Capture the cell that displays the provided text and extract its [X, Y] central coordinate. 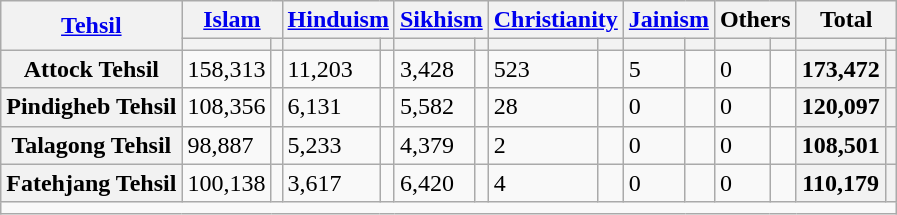
173,472 [840, 69]
108,356 [226, 107]
6,420 [434, 183]
5 [654, 69]
3,617 [331, 183]
110,179 [840, 183]
Hinduism [338, 20]
5,233 [331, 145]
4 [542, 183]
Pindigheb Tehsil [92, 107]
Fatehjang Tehsil [92, 183]
100,138 [226, 183]
120,097 [840, 107]
3,428 [434, 69]
158,313 [226, 69]
108,501 [840, 145]
Others [755, 20]
Attock Tehsil [92, 69]
98,887 [226, 145]
Total [846, 20]
Jainism [668, 20]
Christianity [556, 20]
Islam [232, 20]
11,203 [331, 69]
Sikhism [441, 20]
4,379 [434, 145]
Talagong Tehsil [92, 145]
28 [542, 107]
5,582 [434, 107]
523 [542, 69]
6,131 [331, 107]
Tehsil [92, 26]
2 [542, 145]
